Identify which cell holds the provided text, then report its (X, Y) central coordinate. 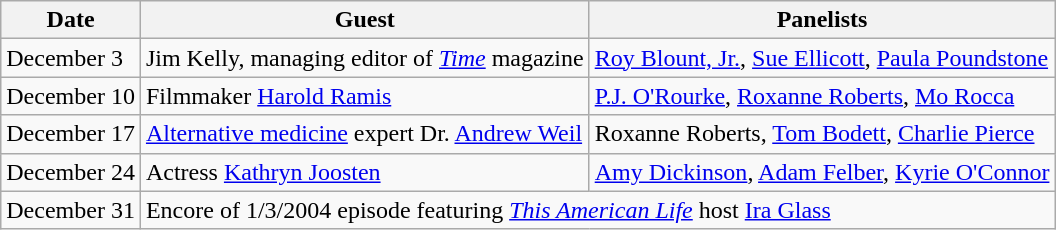
P.J. O'Rourke, Roxanne Roberts, Mo Rocca (822, 96)
Amy Dickinson, Adam Felber, Kyrie O'Connor (822, 172)
Filmmaker Harold Ramis (364, 96)
Guest (364, 20)
December 3 (71, 58)
December 24 (71, 172)
Roy Blount, Jr., Sue Ellicott, Paula Poundstone (822, 58)
December 31 (71, 210)
Jim Kelly, managing editor of Time magazine (364, 58)
Alternative medicine expert Dr. Andrew Weil (364, 134)
Panelists (822, 20)
Encore of 1/3/2004 episode featuring This American Life host Ira Glass (598, 210)
Actress Kathryn Joosten (364, 172)
December 10 (71, 96)
Roxanne Roberts, Tom Bodett, Charlie Pierce (822, 134)
Date (71, 20)
December 17 (71, 134)
